Provide the [X, Y] coordinate of the cell's center where the given text is located.  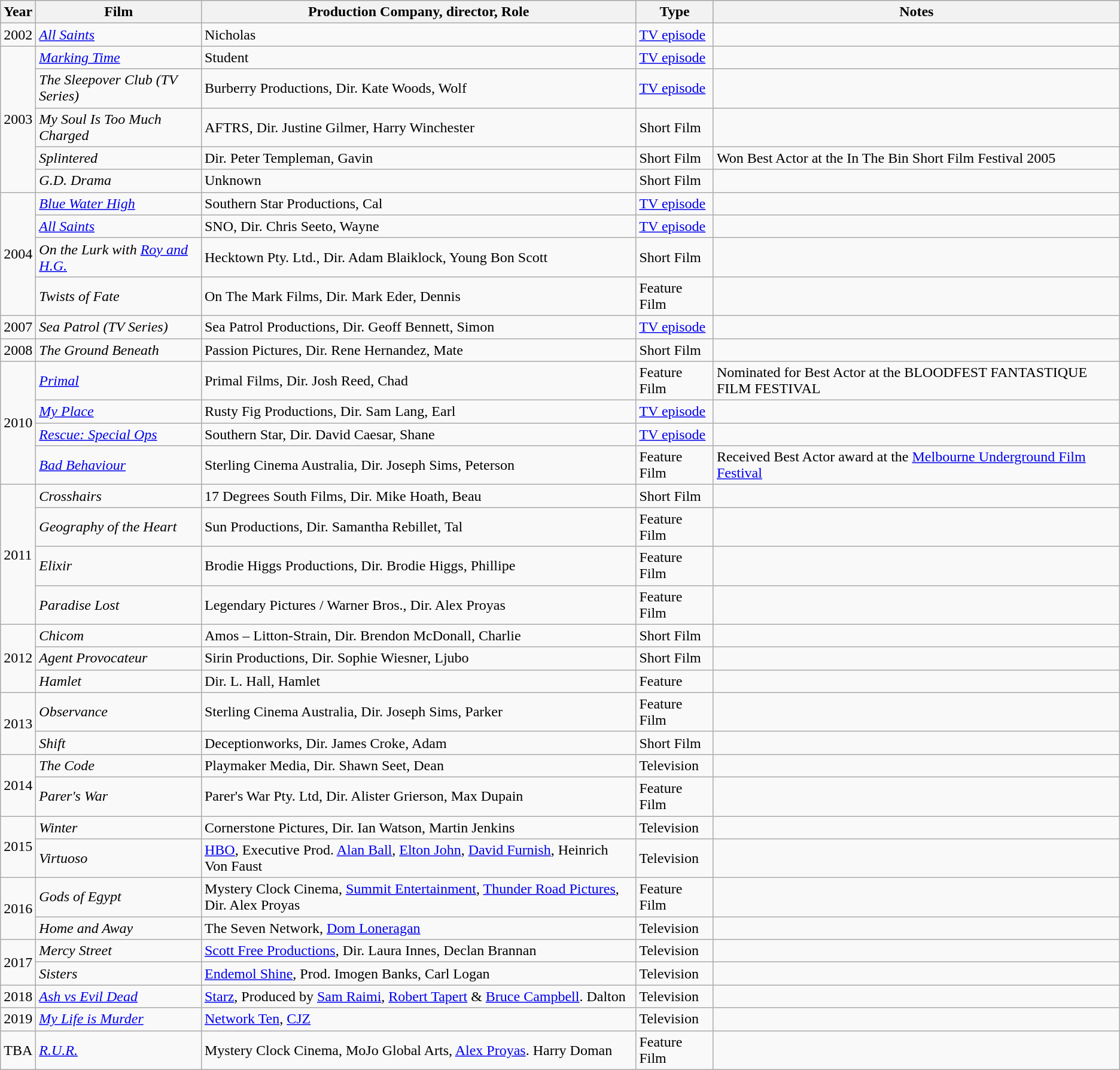
2016 [18, 908]
Unknown [418, 181]
2012 [18, 658]
Mercy Street [118, 951]
Brodie Higgs Productions, Dir. Brodie Higgs, Phillipe [418, 566]
Type [675, 12]
Southern Star Productions, Cal [418, 203]
Playmaker Media, Dir. Shawn Seet, Dean [418, 765]
Student [418, 57]
The Sleepover Club (TV Series) [118, 89]
Observance [118, 712]
The Code [118, 765]
Virtuoso [118, 858]
2010 [18, 423]
Network Ten, CJZ [418, 1019]
SNO, Dir. Chris Seeto, Wayne [418, 226]
2004 [18, 254]
Notes [917, 12]
Feature [675, 681]
2018 [18, 996]
Won Best Actor at the In The Bin Short Film Festival 2005 [917, 158]
My Place [118, 412]
AFTRS, Dir. Justine Gilmer, Harry Winchester [418, 127]
2011 [18, 554]
Burberry Productions, Dir. Kate Woods, Wolf [418, 89]
Mystery Clock Cinema, MoJo Global Arts, Alex Proyas. Harry Doman [418, 1050]
On the Lurk with Roy and H.G. [118, 257]
R.U.R. [118, 1050]
HBO, Executive Prod. Alan Ball, Elton John, David Furnish, Heinrich Von Faust [418, 858]
G.D. Drama [118, 181]
Cornerstone Pictures, Dir. Ian Watson, Martin Jenkins [418, 828]
Blue Water High [118, 203]
Shift [118, 743]
Splintered [118, 158]
Sisters [118, 974]
Hecktown Pty. Ltd., Dir. Adam Blaiklock, Young Bon Scott [418, 257]
17 Degrees South Films, Dir. Mike Hoath, Beau [418, 496]
Production Company, director, Role [418, 12]
Gods of Egypt [118, 898]
Endemol Shine, Prod. Imogen Banks, Carl Logan [418, 974]
Rescue: Special Ops [118, 434]
Year [18, 12]
Ash vs Evil Dead [118, 996]
Dir. Peter Templeman, Gavin [418, 158]
Legendary Pictures / Warner Bros., Dir. Alex Proyas [418, 604]
Mystery Clock Cinema, Summit Entertainment, Thunder Road Pictures, Dir. Alex Proyas [418, 898]
2013 [18, 723]
Nicholas [418, 35]
Marking Time [118, 57]
2008 [18, 350]
Scott Free Productions, Dir. Laura Innes, Declan Brannan [418, 951]
Agent Provocateur [118, 658]
Winter [118, 828]
Deceptionworks, Dir. James Croke, Adam [418, 743]
Crosshairs [118, 496]
Home and Away [118, 928]
Sterling Cinema Australia, Dir. Joseph Sims, Peterson [418, 466]
Geography of the Heart [118, 527]
Nominated for Best Actor at the BLOODFEST FANTASTIQUE FILM FESTIVAL [917, 381]
My Life is Murder [118, 1019]
Passion Pictures, Dir. Rene Hernandez, Mate [418, 350]
Rusty Fig Productions, Dir. Sam Lang, Earl [418, 412]
Elixir [118, 566]
Bad Behaviour [118, 466]
Chicom [118, 636]
Sirin Productions, Dir. Sophie Wiesner, Ljubo [418, 658]
2007 [18, 327]
TBA [18, 1050]
On The Mark Films, Dir. Mark Eder, Dennis [418, 296]
2015 [18, 847]
Primal Films, Dir. Josh Reed, Chad [418, 381]
Sterling Cinema Australia, Dir. Joseph Sims, Parker [418, 712]
Twists of Fate [118, 296]
Parer's War [118, 796]
Hamlet [118, 681]
2014 [18, 785]
Dir. L. Hall, Hamlet [418, 681]
Starz, Produced by Sam Raimi, Robert Tapert & Bruce Campbell. Dalton [418, 996]
The Seven Network, Dom Loneragan [418, 928]
Southern Star, Dir. David Caesar, Shane [418, 434]
My Soul Is Too Much Charged [118, 127]
2002 [18, 35]
Film [118, 12]
2017 [18, 962]
Sea Patrol Productions, Dir. Geoff Bennett, Simon [418, 327]
Amos – Litton-Strain, Dir. Brendon McDonall, Charlie [418, 636]
Sun Productions, Dir. Samantha Rebillet, Tal [418, 527]
2019 [18, 1019]
2003 [18, 119]
Parer's War Pty. Ltd, Dir. Alister Grierson, Max Dupain [418, 796]
The Ground Beneath [118, 350]
Paradise Lost [118, 604]
Sea Patrol (TV Series) [118, 327]
Primal [118, 381]
Received Best Actor award at the Melbourne Underground Film Festival [917, 466]
